Output the [x, y] coordinate of the center of the cell containing the given text.  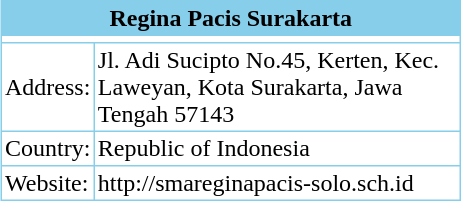
Regina Pacis Surakarta [231, 18]
Jl. Adi Sucipto No.45, Kerten, Kec. Laweyan, Kota Surakarta, Jawa Tengah 57143 [278, 88]
Address: [48, 88]
http://smareginapacis-solo.sch.id [278, 182]
Website: [48, 182]
Country: [48, 148]
Republic of Indonesia [278, 148]
